Pinpoint the cell where the given text exists, returning its [X, Y] midpoint coordinate. 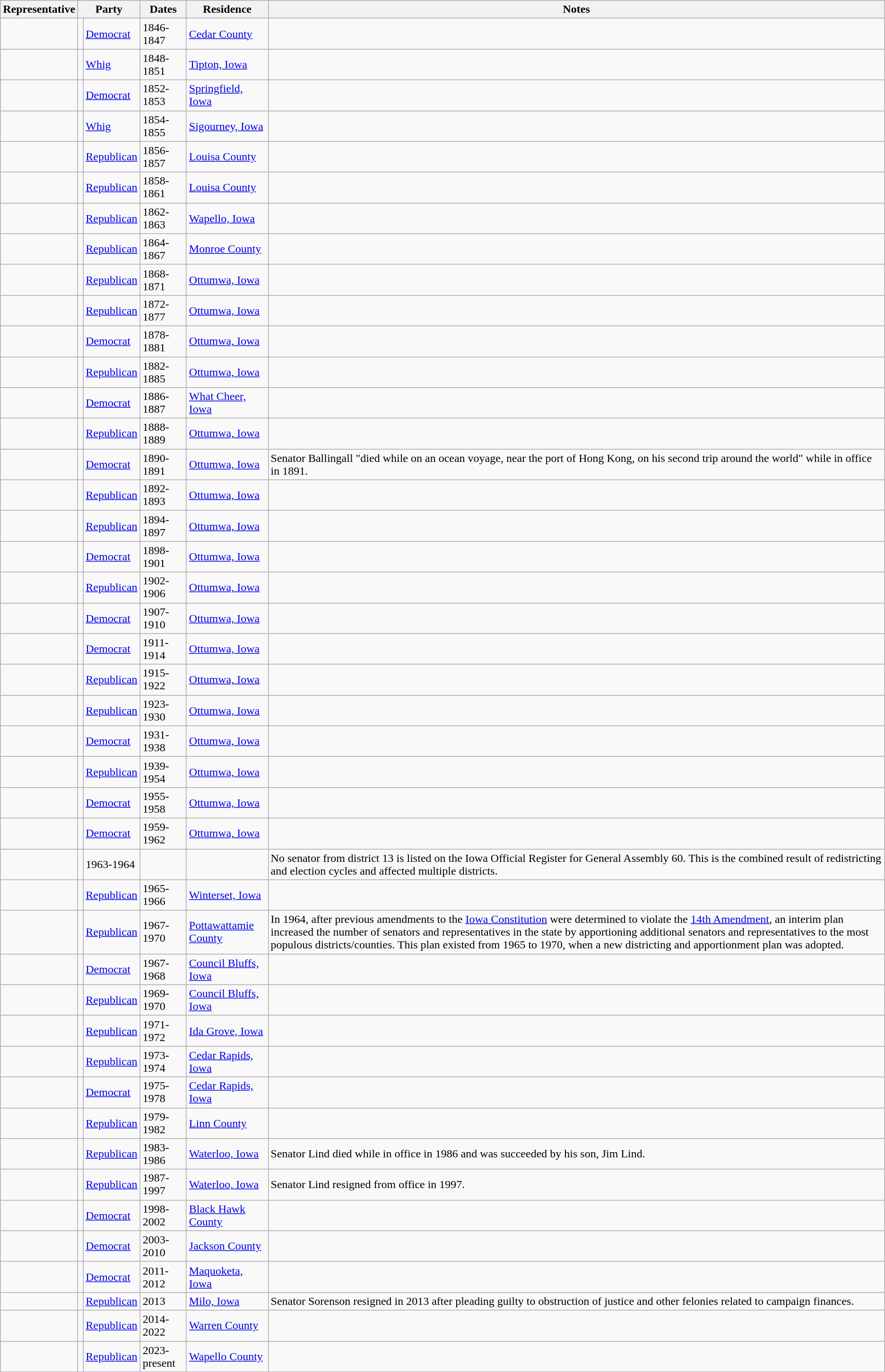
Springfield, Iowa [227, 96]
Sigourney, Iowa [227, 126]
Senator Sorenson resigned in 2013 after pleading guilty to obstruction of justice and other felonies related to campaign finances. [576, 1301]
2023-present [163, 1356]
Linn County [227, 1123]
Wapello, Iowa [227, 218]
1894-1897 [163, 526]
Representative [39, 9]
Party [109, 9]
1864-1867 [163, 249]
Wapello County [227, 1356]
1998-2002 [163, 1215]
Tipton, Iowa [227, 64]
1886-1887 [163, 403]
1907-1910 [163, 618]
Warren County [227, 1326]
Senator Lind died while in office in 1986 and was succeeded by his son, Jim Lind. [576, 1154]
Ida Grove, Iowa [227, 1031]
1890-1891 [163, 464]
1959-1962 [163, 833]
2003-2010 [163, 1246]
1856-1857 [163, 157]
1882-1885 [163, 372]
1854-1855 [163, 126]
Senator Lind resigned from office in 1997. [576, 1185]
1915-1922 [163, 680]
2011-2012 [163, 1276]
1911-1914 [163, 649]
1846-1847 [163, 34]
1892-1893 [163, 495]
What Cheer, Iowa [227, 403]
1862-1863 [163, 218]
Residence [227, 9]
1868-1871 [163, 280]
Cedar County [227, 34]
1979-1982 [163, 1123]
Winterset, Iowa [227, 895]
1987-1997 [163, 1185]
Senator Ballingall "died while on an ocean voyage, near the port of Hong Kong, on his second trip around the world" while in office in 1891. [576, 464]
1898-1901 [163, 557]
1963-1964 [112, 864]
1975-1978 [163, 1092]
Monroe County [227, 249]
1969-1970 [163, 1000]
Maquoketa, Iowa [227, 1276]
1955-1958 [163, 803]
1923-1930 [163, 710]
1878-1881 [163, 341]
Milo, Iowa [227, 1301]
1858-1861 [163, 187]
1965-1966 [163, 895]
Jackson County [227, 1246]
1973-1974 [163, 1062]
1939-1954 [163, 772]
1967-1970 [163, 932]
Black Hawk County [227, 1215]
1983-1986 [163, 1154]
1852-1853 [163, 96]
2013 [163, 1301]
1888-1889 [163, 434]
Pottawattamie County [227, 932]
1848-1851 [163, 64]
1902-1906 [163, 587]
1971-1972 [163, 1031]
Notes [576, 9]
Dates [163, 9]
2014-2022 [163, 1326]
1967-1968 [163, 969]
1931-1938 [163, 741]
1872-1877 [163, 310]
